Locate the cell with the specified text and output its [x, y] center coordinate. 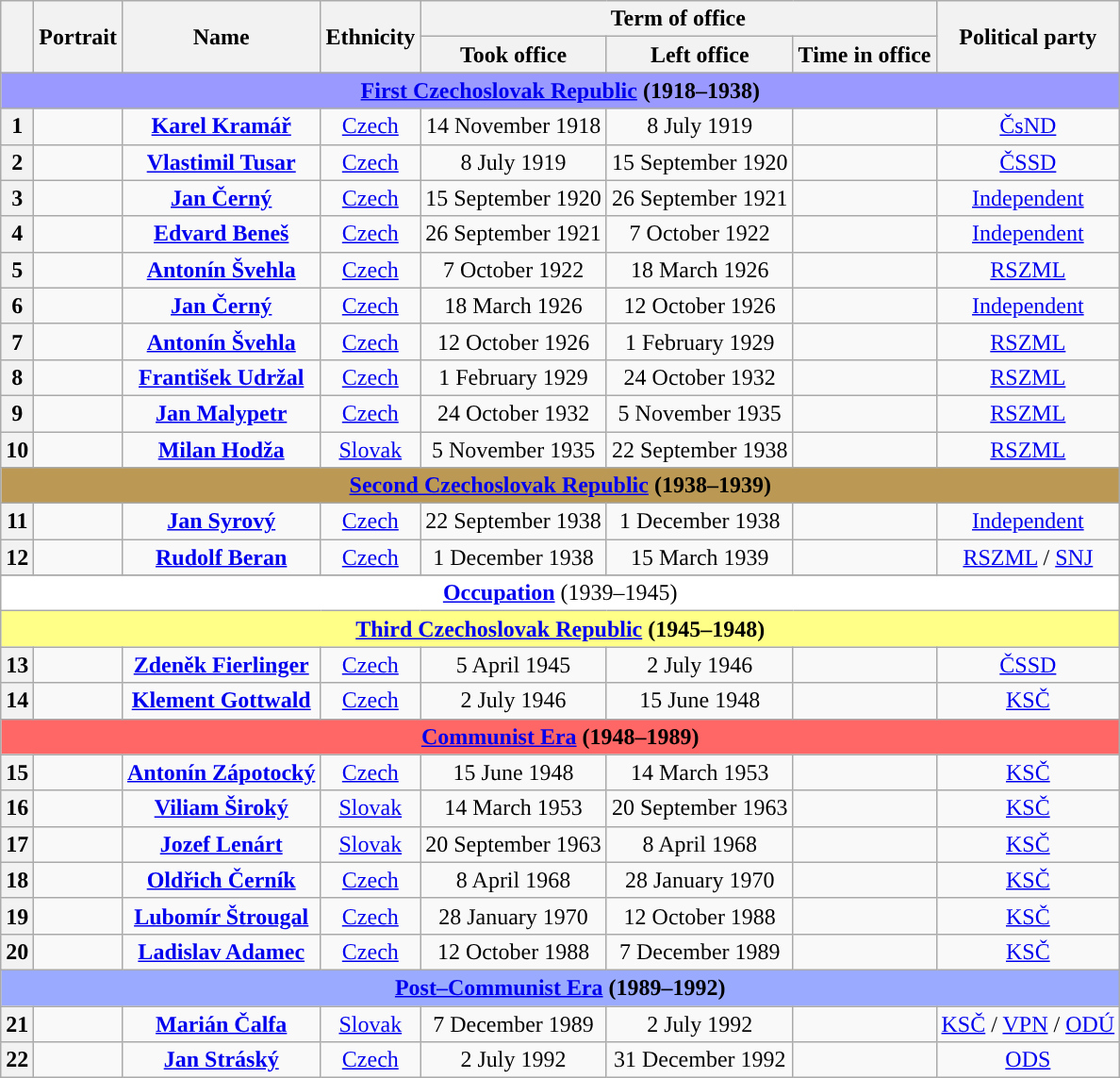
12 [17, 557]
First Czechoslovak Republic (1918–1938) [560, 91]
Karel Kramář [221, 126]
5 [17, 270]
Left office [700, 55]
ČsND [1028, 126]
Lubomír Štrougal [221, 916]
8 [17, 377]
13 [17, 665]
Oldřich Černík [221, 880]
14 November 1918 [514, 126]
18 [17, 880]
20 [17, 952]
Took office [514, 55]
Time in office [865, 55]
Antonín Zápotocký [221, 772]
1 [17, 126]
RSZML / SNJ [1028, 557]
Jan Syrový [221, 522]
Milan Hodža [221, 450]
4 [17, 234]
Jozef Lenárt [221, 844]
5 April 1945 [514, 665]
Jan Malypetr [221, 413]
Vlastimil Tusar [221, 162]
ODS [1028, 1060]
Marián Čalfa [221, 1023]
22 [17, 1060]
15 March 1939 [700, 557]
František Udržal [221, 377]
31 December 1992 [700, 1060]
Ladislav Adamec [221, 952]
14 [17, 701]
KSČ / VPN / ODÚ [1028, 1023]
10 [17, 450]
Third Czechoslovak Republic (1945–1948) [560, 629]
16 [17, 808]
Term of office [679, 19]
Zdeněk Fierlinger [221, 665]
Name [221, 37]
9 [17, 413]
7 [17, 341]
21 [17, 1023]
Viliam Široký [221, 808]
Rudolf Beran [221, 557]
11 [17, 522]
Post–Communist Era (1989–1992) [560, 987]
Klement Gottwald [221, 701]
3 [17, 198]
2 [17, 162]
Communist Era (1948–1989) [560, 737]
Jan Stráský [221, 1060]
6 [17, 306]
Political party [1028, 37]
Ethnicity [371, 37]
15 [17, 772]
Portrait [78, 37]
17 [17, 844]
19 [17, 916]
Edvard Beneš [221, 234]
Occupation (1939–1945) [560, 593]
Second Czechoslovak Republic (1938–1939) [560, 486]
